Return (X, Y) of the center of cell containing provided text 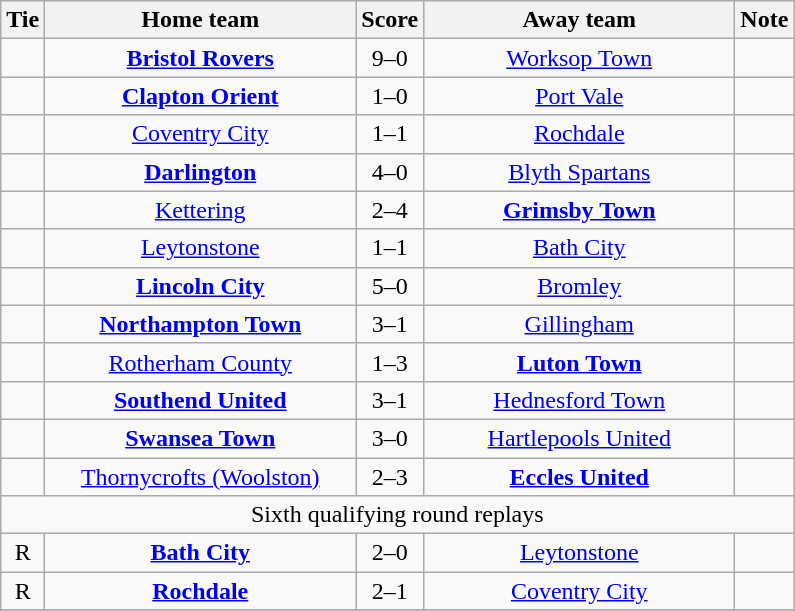
Thornycrofts (Woolston) (200, 477)
Score (390, 20)
Sixth qualifying round replays (398, 515)
Grimsby Town (580, 210)
Tie (23, 20)
9–0 (390, 58)
Clapton Orient (200, 96)
Luton Town (580, 362)
Darlington (200, 172)
Hartlepools United (580, 438)
Port Vale (580, 96)
Away team (580, 20)
Gillingham (580, 324)
Kettering (200, 210)
1–0 (390, 96)
4–0 (390, 172)
Worksop Town (580, 58)
3–0 (390, 438)
Eccles United (580, 477)
Northampton Town (200, 324)
Southend United (200, 400)
1–3 (390, 362)
Note (764, 20)
Hednesford Town (580, 400)
Rotherham County (200, 362)
2–0 (390, 553)
Lincoln City (200, 286)
2–3 (390, 477)
Bristol Rovers (200, 58)
2–1 (390, 591)
Blyth Spartans (580, 172)
5–0 (390, 286)
Home team (200, 20)
Swansea Town (200, 438)
Bromley (580, 286)
2–4 (390, 210)
